Extract the [x, y] coordinate from the center of the cell holding the provided text.  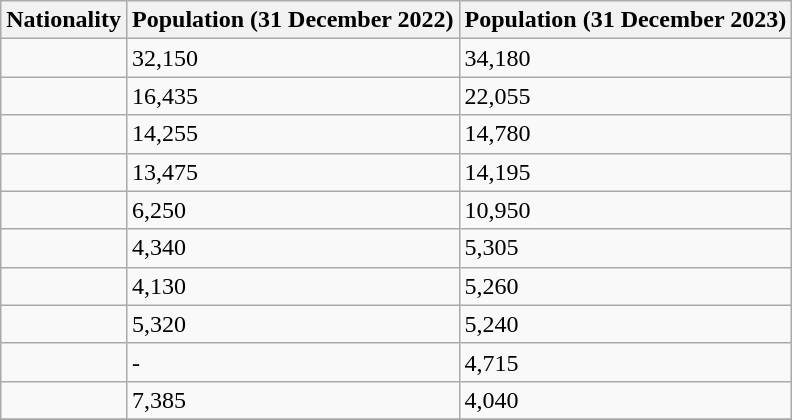
5,240 [626, 324]
22,055 [626, 96]
32,150 [292, 58]
5,320 [292, 324]
4,715 [626, 362]
Population (31 December 2022) [292, 20]
4,130 [292, 286]
4,040 [626, 400]
Population (31 December 2023) [626, 20]
5,305 [626, 248]
7,385 [292, 400]
Nationality [64, 20]
- [292, 362]
14,255 [292, 134]
13,475 [292, 172]
10,950 [626, 210]
34,180 [626, 58]
14,195 [626, 172]
4,340 [292, 248]
14,780 [626, 134]
5,260 [626, 286]
6,250 [292, 210]
16,435 [292, 96]
